For the text-containing cell, return its midpoint in [x, y] coordinate format. 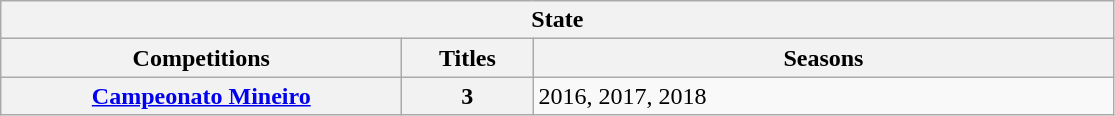
Campeonato Mineiro [202, 96]
Titles [468, 58]
3 [468, 96]
2016, 2017, 2018 [824, 96]
State [558, 20]
Competitions [202, 58]
Seasons [824, 58]
